Capture the cell that displays the provided text and extract its (x, y) central coordinate. 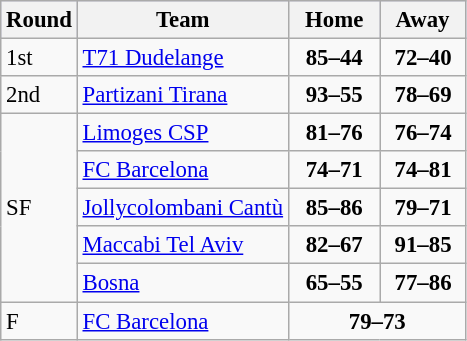
Limoges CSP (182, 133)
91–85 (423, 245)
Jollycolombani Cantù (182, 208)
77–86 (423, 283)
T71 Dudelange (182, 58)
Maccabi Tel Aviv (182, 245)
74–81 (423, 170)
1st (39, 58)
82–67 (334, 245)
Round (39, 20)
85–86 (334, 208)
79–73 (377, 321)
Partizani Tirana (182, 95)
72–40 (423, 58)
Away (423, 20)
65–55 (334, 283)
93–55 (334, 95)
76–74 (423, 133)
Bosna (182, 283)
85–44 (334, 58)
81–76 (334, 133)
SF (39, 208)
78–69 (423, 95)
Team (182, 20)
79–71 (423, 208)
Home (334, 20)
74–71 (334, 170)
2nd (39, 95)
F (39, 321)
